Find where the given text appears and provide that cell's center as (X, Y) coordinate. 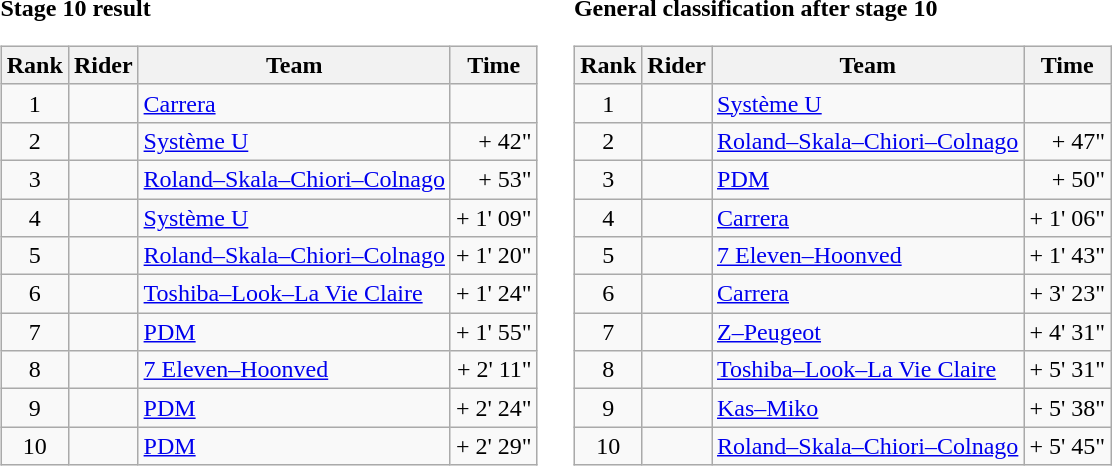
+ 1' 24" (494, 294)
+ 1' 06" (1068, 217)
+ 47" (1068, 141)
Z–Peugeot (868, 332)
+ 4' 31" (1068, 332)
+ 50" (1068, 179)
+ 1' 20" (494, 256)
+ 5' 31" (1068, 370)
+ 1' 09" (494, 217)
+ 5' 45" (1068, 446)
Kas–Miko (868, 408)
+ 3' 23" (1068, 294)
+ 5' 38" (1068, 408)
+ 42" (494, 141)
+ 2' 29" (494, 446)
+ 2' 24" (494, 408)
+ 1' 43" (1068, 256)
+ 1' 55" (494, 332)
+ 53" (494, 179)
+ 2' 11" (494, 370)
